Detect which cell encompasses the target text, then output its [x, y] center coordinate. 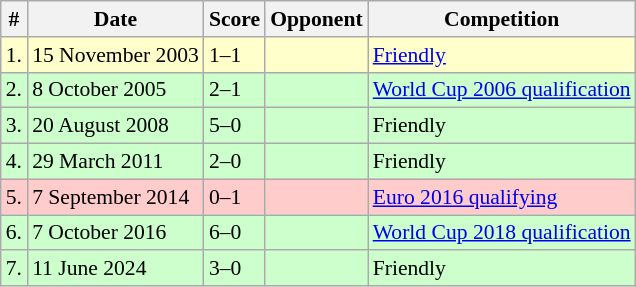
11 June 2024 [116, 269]
2–0 [234, 162]
3. [14, 126]
1–1 [234, 55]
7. [14, 269]
World Cup 2018 qualification [502, 233]
5. [14, 197]
2. [14, 90]
3–0 [234, 269]
2–1 [234, 90]
6. [14, 233]
6–0 [234, 233]
15 November 2003 [116, 55]
Score [234, 19]
8 October 2005 [116, 90]
Opponent [316, 19]
7 October 2016 [116, 233]
World Cup 2006 qualification [502, 90]
Euro 2016 qualifying [502, 197]
Date [116, 19]
5–0 [234, 126]
29 March 2011 [116, 162]
Competition [502, 19]
# [14, 19]
7 September 2014 [116, 197]
1. [14, 55]
4. [14, 162]
0–1 [234, 197]
20 August 2008 [116, 126]
